Identify which cell holds the provided text, then report its (x, y) central coordinate. 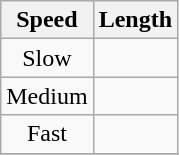
Length (135, 20)
Slow (47, 58)
Speed (47, 20)
Fast (47, 134)
Medium (47, 96)
